Extract the (X, Y) coordinate from the center of the cell holding the provided text.  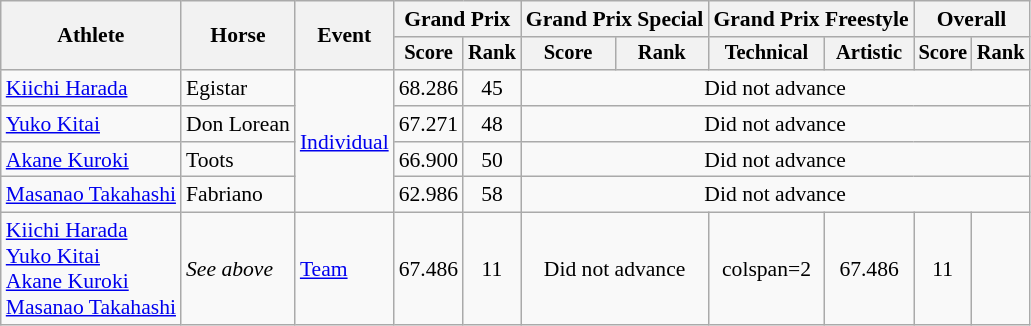
Don Lorean (238, 124)
Overall (972, 19)
Team (344, 269)
Event (344, 36)
Yuko Kitai (91, 124)
Technical (766, 54)
48 (492, 124)
Akane Kuroki (91, 160)
Grand Prix (458, 19)
Grand Prix Freestyle (810, 19)
Athlete (91, 36)
Individual (344, 141)
Artistic (870, 54)
Egistar (238, 88)
Fabriano (238, 195)
Masanao Takahashi (91, 195)
45 (492, 88)
66.900 (428, 160)
See above (238, 269)
Kiichi Harada (91, 88)
68.286 (428, 88)
Kiichi HaradaYuko KitaiAkane KurokiMasanao Takahashi (91, 269)
Grand Prix Special (615, 19)
58 (492, 195)
Horse (238, 36)
62.986 (428, 195)
50 (492, 160)
Toots (238, 160)
colspan=2 (766, 269)
67.271 (428, 124)
